Return the [x, y] coordinate for the center point of the cell that contains the specified text.  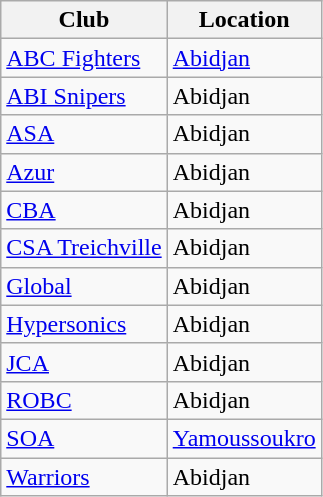
JCA [84, 362]
Location [244, 20]
SOA [84, 438]
Club [84, 20]
ABI Snipers [84, 96]
Hypersonics [84, 324]
CSA Treichville [84, 248]
ROBC [84, 400]
Yamoussoukro [244, 438]
Global [84, 286]
Azur [84, 172]
CBA [84, 210]
ASA [84, 134]
Warriors [84, 477]
ABC Fighters [84, 58]
